Detect which cell encompasses the target text, then output its (x, y) center coordinate. 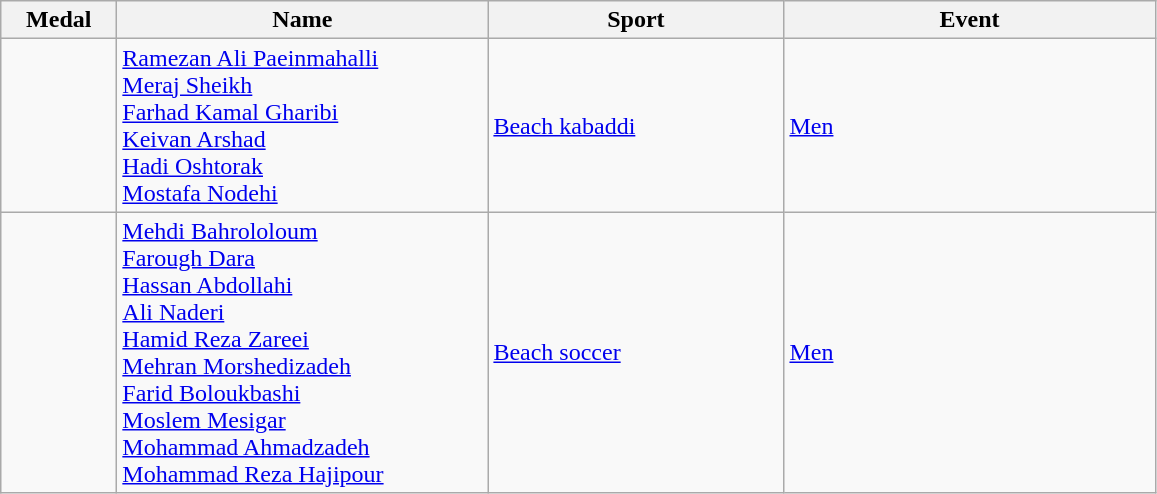
Name (302, 20)
Beach soccer (636, 352)
Sport (636, 20)
Beach kabaddi (636, 126)
Medal (59, 20)
Ramezan Ali PaeinmahalliMeraj SheikhFarhad Kamal GharibiKeivan ArshadHadi OshtorakMostafa Nodehi (302, 126)
Event (970, 20)
